Return the [x, y] coordinate for the center point of the cell that contains the specified text.  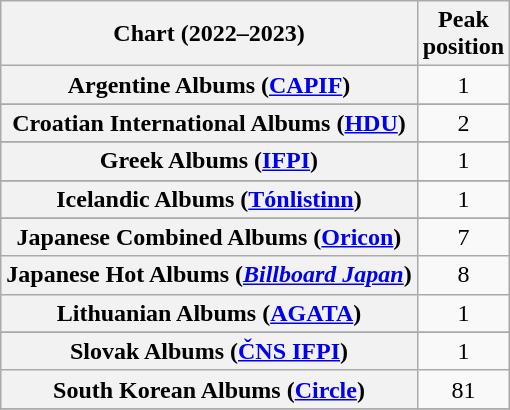
Icelandic Albums (Tónlistinn) [209, 199]
Argentine Albums (CAPIF) [209, 85]
7 [463, 237]
Chart (2022–2023) [209, 34]
81 [463, 389]
8 [463, 275]
Slovak Albums (ČNS IFPI) [209, 351]
Peakposition [463, 34]
Lithuanian Albums (AGATA) [209, 313]
Croatian International Albums (HDU) [209, 123]
South Korean Albums (Circle) [209, 389]
Japanese Combined Albums (Oricon) [209, 237]
2 [463, 123]
Greek Albums (IFPI) [209, 161]
Japanese Hot Albums (Billboard Japan) [209, 275]
